Locate the cell with the specified text and output its [x, y] center coordinate. 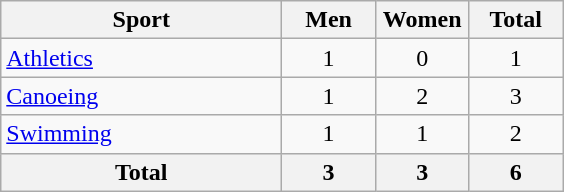
Men [329, 20]
Sport [142, 20]
6 [516, 172]
Canoeing [142, 96]
0 [422, 58]
Swimming [142, 134]
Women [422, 20]
Athletics [142, 58]
